Provide the (x, y) coordinate of the cell's center where the given text is located.  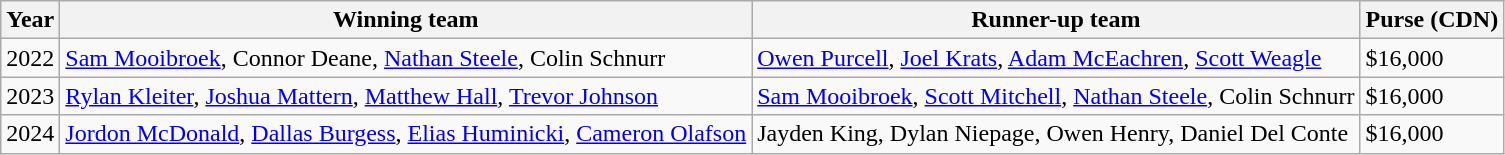
Jordon McDonald, Dallas Burgess, Elias Huminicki, Cameron Olafson (406, 134)
Jayden King, Dylan Niepage, Owen Henry, Daniel Del Conte (1056, 134)
Winning team (406, 20)
2023 (30, 96)
Sam Mooibroek, Connor Deane, Nathan Steele, Colin Schnurr (406, 58)
Runner-up team (1056, 20)
2022 (30, 58)
Owen Purcell, Joel Krats, Adam McEachren, Scott Weagle (1056, 58)
Sam Mooibroek, Scott Mitchell, Nathan Steele, Colin Schnurr (1056, 96)
Rylan Kleiter, Joshua Mattern, Matthew Hall, Trevor Johnson (406, 96)
Purse (CDN) (1432, 20)
Year (30, 20)
2024 (30, 134)
